Search for the cell housing the specified text and yield its (X, Y) center coordinate. 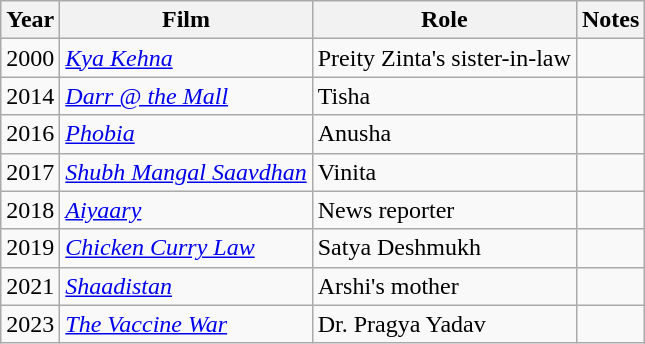
Tisha (444, 96)
Shubh Mangal Saavdhan (186, 172)
Chicken Curry Law (186, 248)
Anusha (444, 134)
Role (444, 20)
2021 (30, 286)
Dr. Pragya Yadav (444, 324)
Aiyaary (186, 210)
2017 (30, 172)
Kya Kehna (186, 58)
News reporter (444, 210)
Film (186, 20)
2018 (30, 210)
Preity Zinta's sister-in-law (444, 58)
Darr @ the Mall (186, 96)
Shaadistan (186, 286)
2019 (30, 248)
Year (30, 20)
Arshi's mother (444, 286)
Vinita (444, 172)
Phobia (186, 134)
2023 (30, 324)
Notes (610, 20)
2016 (30, 134)
2014 (30, 96)
2000 (30, 58)
Satya Deshmukh (444, 248)
The Vaccine War (186, 324)
